Scan for the cell matching the given text and deliver its (x, y) coordinate at center. 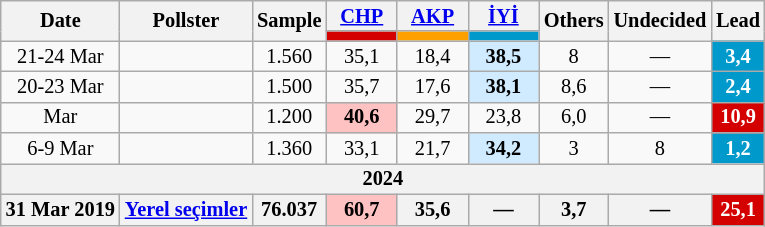
17,6 (432, 86)
Pollster (186, 20)
6-9 Mar (60, 148)
3,7 (574, 210)
23,8 (504, 118)
40,6 (362, 118)
35,1 (362, 56)
38,5 (504, 56)
1.200 (289, 118)
38,1 (504, 86)
1.360 (289, 148)
21-24 Mar (60, 56)
1,2 (738, 148)
35,6 (432, 210)
33,1 (362, 148)
Undecided (660, 20)
29,7 (432, 118)
35,7 (362, 86)
2024 (383, 178)
Sample (289, 20)
3 (574, 148)
8,6 (574, 86)
Others (574, 20)
31 Mar 2019 (60, 210)
1.560 (289, 56)
1.500 (289, 86)
20-23 Mar (60, 86)
18,4 (432, 56)
60,7 (362, 210)
76.037 (289, 210)
25,1 (738, 210)
6,0 (574, 118)
Lead (738, 20)
2,4 (738, 86)
3,4 (738, 56)
İYİ (504, 16)
21,7 (432, 148)
10,9 (738, 118)
34,2 (504, 148)
Date (60, 20)
Yerel seçimler (186, 210)
AKP (432, 16)
Mar (60, 118)
CHP (362, 16)
